From the cell containing the given text, extract its center point as (x, y) coordinate. 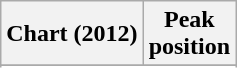
Chart (2012) (72, 34)
Peakposition (189, 34)
